Detect which cell encompasses the target text, then output its [X, Y] center coordinate. 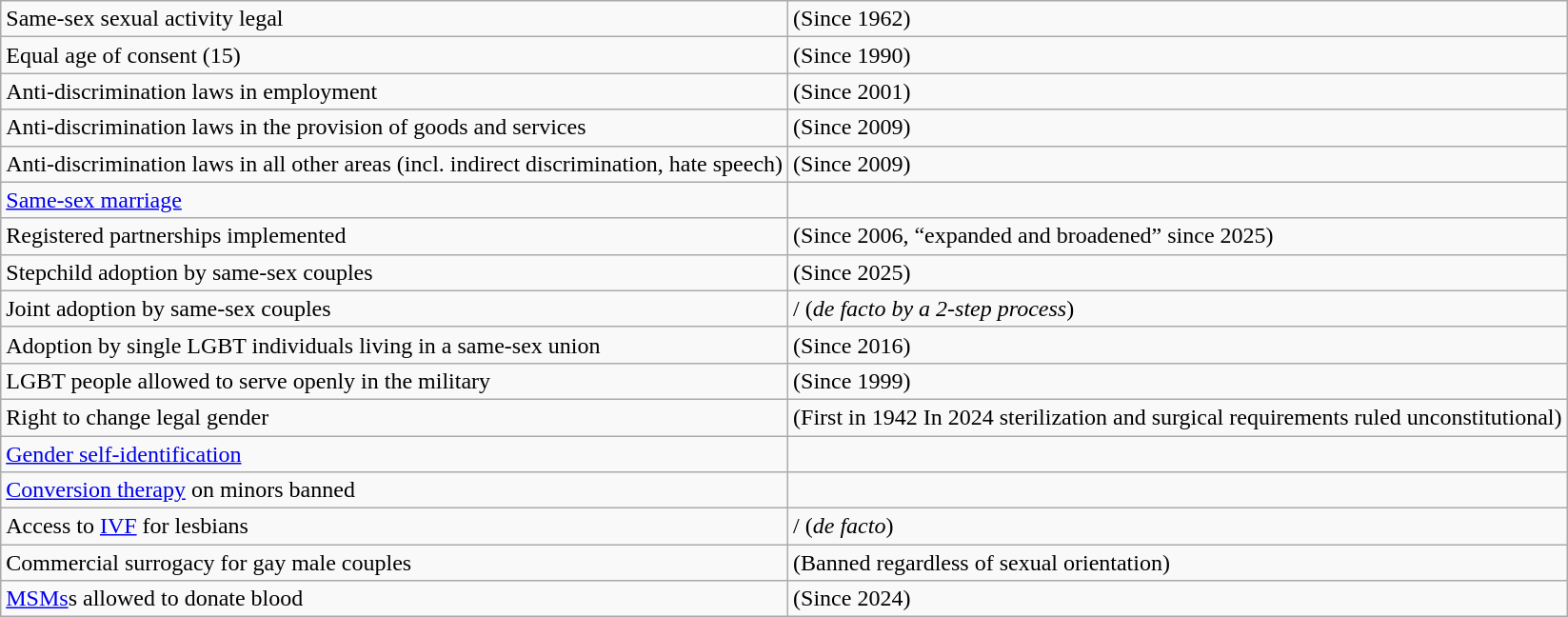
(Since 2006, “expanded and broadened” since 2025) [1178, 236]
(Since 1990) [1178, 55]
Equal age of consent (15) [394, 55]
Same-sex sexual activity legal [394, 19]
Stepchild adoption by same-sex couples [394, 272]
(Since 1999) [1178, 381]
Access to IVF for lesbians [394, 527]
Anti-discrimination laws in the provision of goods and services [394, 128]
Right to change legal gender [394, 417]
Gender self-identification [394, 454]
MSMss allowed to donate blood [394, 599]
Conversion therapy on minors banned [394, 490]
Anti-discrimination laws in employment [394, 91]
(Since 2001) [1178, 91]
Joint adoption by same-sex couples [394, 308]
Same-sex marriage [394, 200]
Registered partnerships implemented [394, 236]
LGBT people allowed to serve openly in the military [394, 381]
(Since 2025) [1178, 272]
(First in 1942 In 2024 sterilization and surgical requirements ruled unconstitutional) [1178, 417]
/ (de facto) [1178, 527]
(Banned regardless of sexual orientation) [1178, 563]
(Since 1962) [1178, 19]
(Since 2024) [1178, 599]
(Since 2016) [1178, 345]
Adoption by single LGBT individuals living in a same-sex union [394, 345]
Commercial surrogacy for gay male couples [394, 563]
/ (de facto by a 2-step process) [1178, 308]
Anti-discrimination laws in all other areas (incl. indirect discrimination, hate speech) [394, 164]
